Pinpoint the cell where the given text exists, returning its (X, Y) midpoint coordinate. 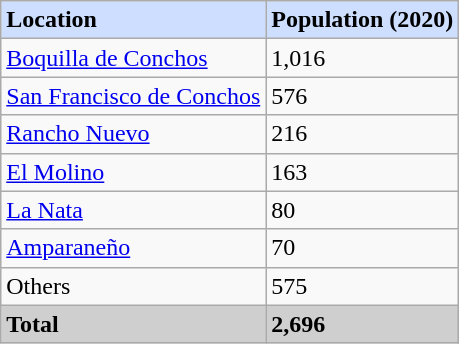
Total (134, 324)
1,016 (362, 58)
Others (134, 286)
576 (362, 96)
Population (2020) (362, 20)
2,696 (362, 324)
Amparaneño (134, 248)
Rancho Nuevo (134, 134)
70 (362, 248)
La Nata (134, 210)
216 (362, 134)
163 (362, 172)
Location (134, 20)
575 (362, 286)
El Molino (134, 172)
80 (362, 210)
Boquilla de Conchos (134, 58)
San Francisco de Conchos (134, 96)
